Detect which cell encompasses the target text, then output its [X, Y] center coordinate. 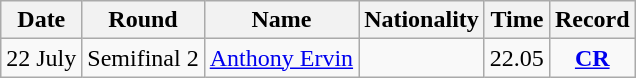
CR [592, 58]
Nationality [422, 20]
Name [281, 20]
Anthony Ervin [281, 58]
Round [143, 20]
22.05 [516, 58]
Semifinal 2 [143, 58]
22 July [42, 58]
Time [516, 20]
Date [42, 20]
Record [592, 20]
